Determine the [X, Y] coordinate at the center of the cell enclosing the given text.  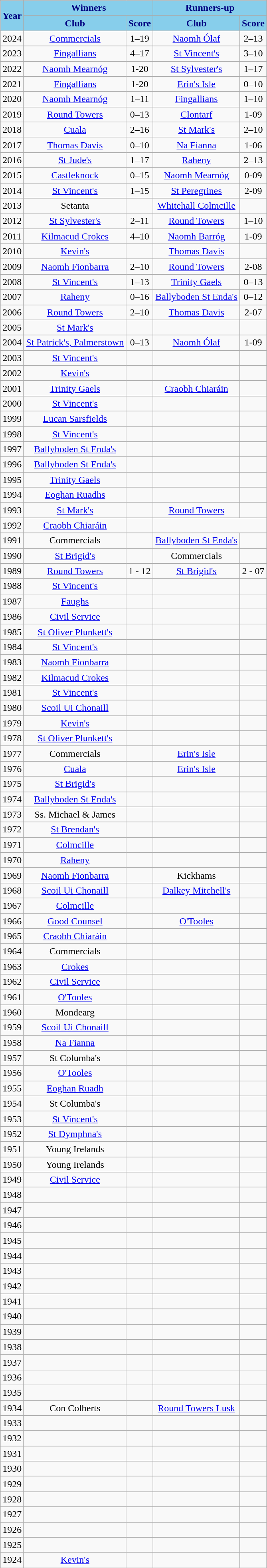
1950 [12, 1165]
2007 [12, 297]
2017 [12, 145]
1936 [12, 1377]
2001 [12, 388]
1972 [12, 830]
2005 [12, 327]
1993 [12, 510]
1969 [12, 875]
1971 [12, 845]
Con Colberts [75, 1408]
1941 [12, 1301]
2018 [12, 130]
St Dymphna's [75, 1134]
1994 [12, 495]
3–10 [253, 54]
2020 [12, 99]
4–10 [140, 236]
1943 [12, 1271]
St Jude's [75, 160]
1946 [12, 1225]
1948 [12, 1195]
1926 [12, 1530]
Runners-up [210, 8]
Eoghan Ruadh [75, 1088]
1932 [12, 1438]
2-08 [253, 267]
1931 [12, 1454]
1967 [12, 906]
2021 [12, 84]
1935 [12, 1392]
0–16 [140, 297]
1985 [12, 632]
1992 [12, 525]
Winners [89, 8]
2–11 [140, 221]
1996 [12, 465]
1953 [12, 1119]
1924 [12, 1560]
2024 [12, 38]
1956 [12, 1073]
1930 [12, 1469]
Kickhams [196, 875]
2011 [12, 236]
1952 [12, 1134]
1927 [12, 1514]
Clontarf [196, 114]
Lucan Sarsfields [75, 419]
Mondearg [75, 1012]
0-09 [253, 175]
Round Towers Lusk [196, 1408]
1977 [12, 754]
1963 [12, 967]
2000 [12, 403]
Faughs [75, 601]
2003 [12, 358]
2002 [12, 373]
Castleknock [75, 175]
1982 [12, 678]
St Brendan's [75, 830]
1933 [12, 1423]
1986 [12, 616]
2008 [12, 282]
1978 [12, 738]
1925 [12, 1545]
1990 [12, 556]
Eoghan Ruadhs [75, 495]
Naomh Barróg [196, 236]
1980 [12, 708]
2009 [12, 267]
Setanta [75, 206]
1974 [12, 799]
1957 [12, 1058]
2-07 [253, 312]
2022 [12, 69]
Ss. Michael & James [75, 814]
0–12 [253, 297]
1928 [12, 1499]
1–13 [140, 282]
1949 [12, 1180]
1991 [12, 541]
1-06 [253, 145]
1995 [12, 480]
1–15 [140, 191]
1962 [12, 982]
2023 [12, 54]
1944 [12, 1256]
1975 [12, 784]
1987 [12, 601]
1998 [12, 434]
1997 [12, 449]
St Patrick's, Palmerstown [75, 343]
1947 [12, 1210]
1945 [12, 1241]
Dalkey Mitchell's [196, 890]
1 - 12 [140, 571]
2–16 [140, 130]
1973 [12, 814]
1961 [12, 997]
1983 [12, 662]
1934 [12, 1408]
0–15 [140, 175]
2012 [12, 221]
1954 [12, 1103]
1938 [12, 1347]
1929 [12, 1484]
2 - 07 [253, 571]
Crokes [75, 967]
1965 [12, 936]
4–17 [140, 54]
Whitehall Colmcille [196, 206]
1968 [12, 890]
1981 [12, 693]
1958 [12, 1043]
1999 [12, 419]
1937 [12, 1362]
1–11 [140, 99]
Good Counsel [75, 921]
2014 [12, 191]
2006 [12, 312]
1979 [12, 723]
2013 [12, 206]
2015 [12, 175]
1966 [12, 921]
1988 [12, 586]
1939 [12, 1332]
1976 [12, 769]
1940 [12, 1317]
1955 [12, 1088]
1989 [12, 571]
1964 [12, 952]
St Peregrines [196, 191]
1984 [12, 647]
1970 [12, 860]
1942 [12, 1286]
2019 [12, 114]
Year [12, 16]
2010 [12, 251]
1960 [12, 1012]
2016 [12, 160]
2-09 [253, 191]
1–19 [140, 38]
1951 [12, 1149]
2004 [12, 343]
1959 [12, 1027]
